Identify which cell holds the provided text, then report its [X, Y] central coordinate. 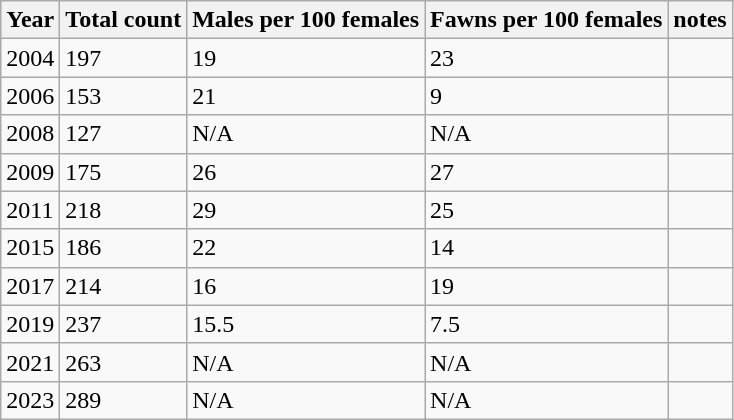
16 [306, 286]
186 [124, 248]
2006 [30, 96]
Fawns per 100 females [546, 20]
2019 [30, 324]
2009 [30, 172]
26 [306, 172]
15.5 [306, 324]
218 [124, 210]
2004 [30, 58]
22 [306, 248]
29 [306, 210]
2015 [30, 248]
27 [546, 172]
21 [306, 96]
175 [124, 172]
Year [30, 20]
197 [124, 58]
2017 [30, 286]
214 [124, 286]
153 [124, 96]
2021 [30, 362]
Males per 100 females [306, 20]
263 [124, 362]
Total count [124, 20]
2023 [30, 400]
2011 [30, 210]
2008 [30, 134]
25 [546, 210]
289 [124, 400]
7.5 [546, 324]
237 [124, 324]
14 [546, 248]
9 [546, 96]
23 [546, 58]
127 [124, 134]
notes [700, 20]
